Capture the cell that displays the provided text and extract its [x, y] central coordinate. 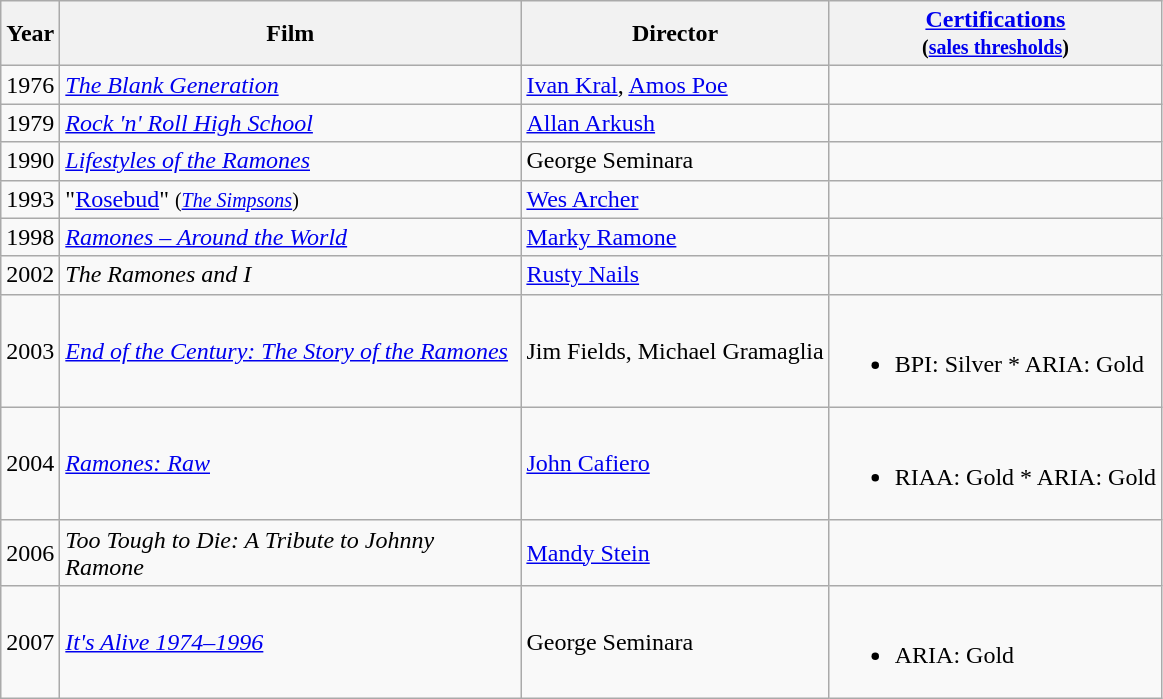
Lifestyles of the Ramones [290, 161]
It's Alive 1974–1996 [290, 642]
Ramones – Around the World [290, 237]
Film [290, 34]
1979 [30, 123]
Certifications(sales thresholds) [995, 34]
ARIA: Gold [995, 642]
2002 [30, 275]
Marky Ramone [675, 237]
2007 [30, 642]
Mandy Stein [675, 552]
Year [30, 34]
2003 [30, 350]
Ivan Kral, Amos Poe [675, 85]
BPI: Silver * ARIA: Gold [995, 350]
Jim Fields, Michael Gramaglia [675, 350]
Rock 'n' Roll High School [290, 123]
1998 [30, 237]
The Blank Generation [290, 85]
Rusty Nails [675, 275]
1993 [30, 199]
1976 [30, 85]
John Cafiero [675, 464]
Too Tough to Die: A Tribute to Johnny Ramone [290, 552]
End of the Century: The Story of the Ramones [290, 350]
1990 [30, 161]
2006 [30, 552]
Director [675, 34]
The Ramones and I [290, 275]
RIAA: Gold * ARIA: Gold [995, 464]
Allan Arkush [675, 123]
2004 [30, 464]
"Rosebud" (The Simpsons) [290, 199]
Ramones: Raw [290, 464]
Wes Archer [675, 199]
